Search for the cell housing the specified text and yield its [X, Y] center coordinate. 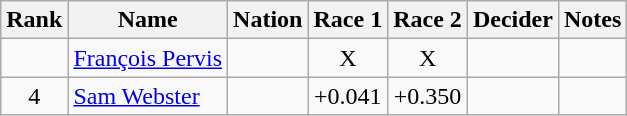
Race 2 [428, 20]
Rank [34, 20]
4 [34, 96]
+0.350 [428, 96]
+0.041 [348, 96]
Decider [512, 20]
Notes [592, 20]
Sam Webster [148, 96]
François Pervis [148, 58]
Race 1 [348, 20]
Name [148, 20]
Nation [268, 20]
